From the cell containing the given text, extract its center point as (X, Y) coordinate. 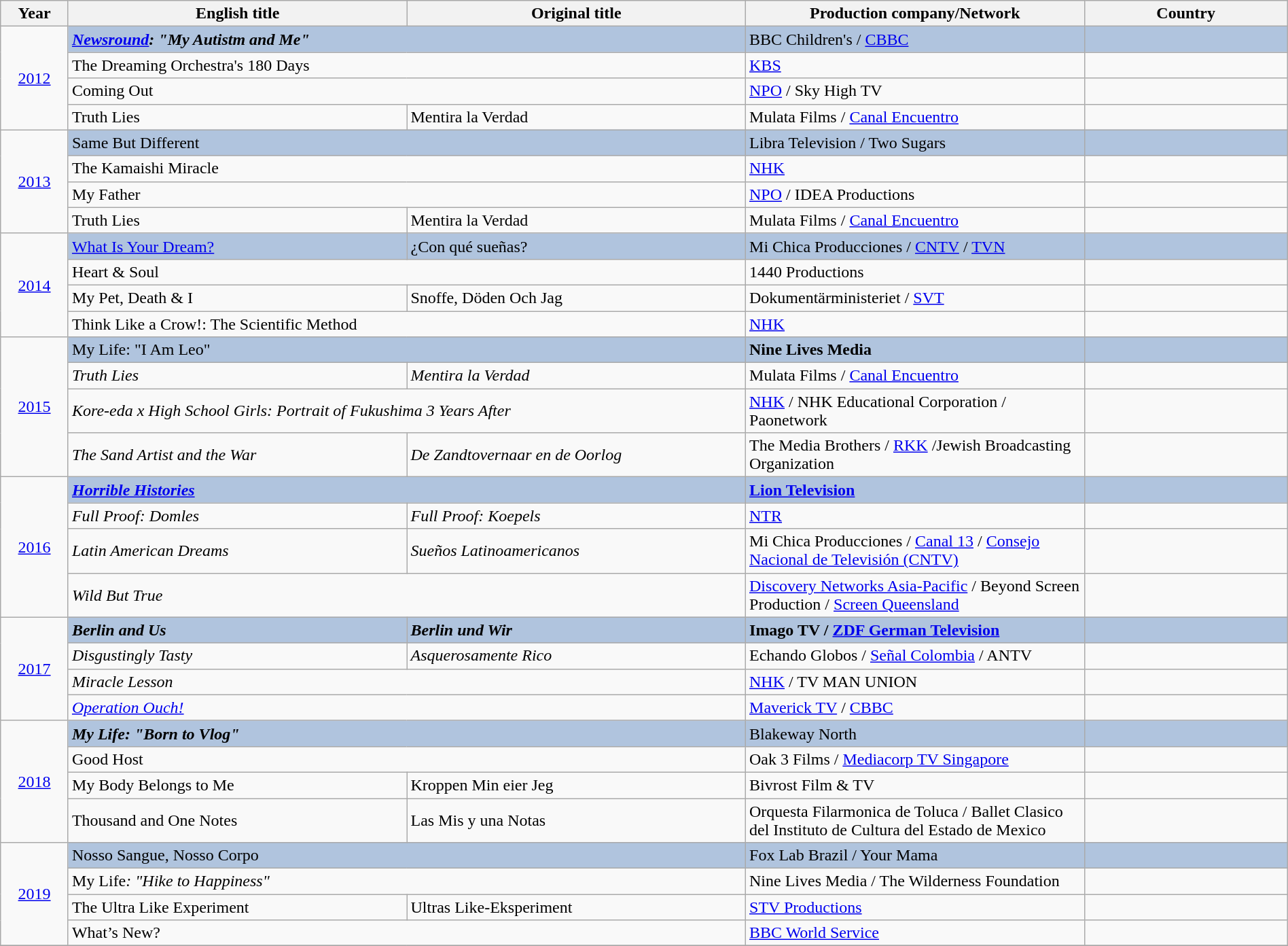
¿Con qué sueñas? (576, 246)
Operation Ouch! (406, 707)
BBC Children's / CBBC (916, 39)
Good Host (406, 759)
Thousand and One Notes (238, 820)
Original title (576, 14)
Berlin und Wir (576, 630)
Year (35, 14)
My Father (406, 194)
Snoffe, Döden Och Jag (576, 298)
Coming Out (406, 91)
NHK / NHK Educational Corporation / Paonetwork (916, 410)
Asquerosamente Rico (576, 656)
Orquesta Filarmonica de Toluca / Ballet Clasico del Instituto de Cultura del Estado de Mexico (916, 820)
The Dreaming Orchestra's 180 Days (406, 65)
Ultras Like-Eksperiment (576, 907)
My Life: "Born to Vlog" (406, 733)
Libra Television / Two Sugars (916, 143)
Mi Chica Producciones / CNTV / TVN (916, 246)
Think Like a Crow!: The Scientific Method (406, 324)
De Zandtovernaar en de Oorlog (576, 455)
What Is Your Dream? (238, 246)
Maverick TV / CBBC (916, 707)
Full Proof: Domles (238, 516)
Bivrost Film & TV (916, 785)
Sueños Latinoamericanos (576, 550)
Kroppen Min eier Jeg (576, 785)
2017 (35, 669)
1440 Productions (916, 272)
Discovery Networks Asia-Pacific / Beyond Screen Production / Screen Queensland (916, 595)
Blakeway North (916, 733)
Oak 3 Films / Mediacorp TV Singapore (916, 759)
Wild But True (406, 595)
BBC World Service (916, 933)
2018 (35, 782)
KBS (916, 65)
My Pet, Death & I (238, 298)
2015 (35, 407)
My Life: "Hike to Happiness" (406, 881)
Imago TV / ZDF German Television (916, 630)
2019 (35, 894)
What’s New? (406, 933)
2013 (35, 181)
STV Productions (916, 907)
Fox Lab Brazil / Your Mama (916, 856)
Mi Chica Producciones / Canal 13 / Consejo Nacional de Televisión (CNTV) (916, 550)
Disgustingly Tasty (238, 656)
The Sand Artist and the War (238, 455)
2012 (35, 78)
Kore-eda x High School Girls: Portrait of Fukushima 3 Years After (406, 410)
Full Proof: Koepels (576, 516)
Production company/Network (916, 14)
Dokumentärministeriet / SVT (916, 298)
2014 (35, 285)
Miracle Lesson (406, 682)
Nine Lives Media (916, 350)
2016 (35, 547)
Las Mis y una Notas (576, 820)
Country (1186, 14)
Echando Globos / Señal Colombia / ANTV (916, 656)
Horrible Histories (406, 490)
Nosso Sangue, Nosso Corpo (406, 856)
The Kamaishi Miracle (406, 169)
Lion Television (916, 490)
Heart & Soul (406, 272)
The Ultra Like Experiment (238, 907)
Same But Different (406, 143)
NHK / TV MAN UNION (916, 682)
My Life: "I Am Leo" (406, 350)
Berlin and Us (238, 630)
Latin American Dreams (238, 550)
NTR (916, 516)
Newsround: "My Autistm and Me" (406, 39)
English title (238, 14)
NPO / Sky High TV (916, 91)
My Body Belongs to Me (238, 785)
Nine Lives Media / The Wilderness Foundation (916, 881)
The Media Brothers / RKK /Jewish Broadcasting Organization (916, 455)
NPO / IDEA Productions (916, 194)
